Identify which cell holds the provided text, then report its (x, y) central coordinate. 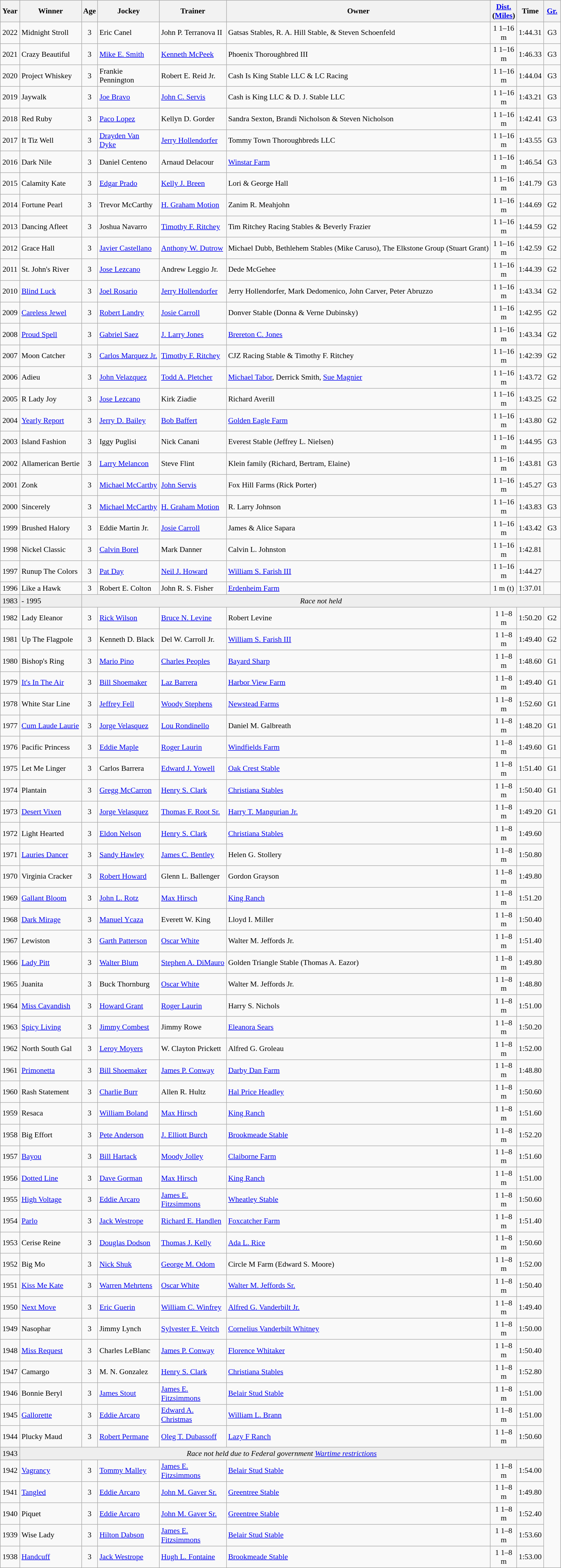
John Velazquez (128, 377)
Like a Hawk (51, 589)
Daniel Centeno (128, 162)
1:44.31 (530, 32)
Walter Blum (128, 963)
Drayden Van Dyke (128, 140)
Nick Canani (193, 442)
Mark Danner (193, 550)
1968 (10, 920)
Manuel Ycaza (128, 920)
Rick Wilson (128, 618)
1:52.60 (530, 704)
Buck Thornburg (128, 984)
Robert E. Reid Jr. (193, 76)
Bonnie Beryl (51, 1394)
1:52.80 (530, 1372)
Robert Howard (128, 876)
Tim Ritchey Racing Stables & Beverly Frazier (358, 226)
1:41.79 (530, 183)
Pacific Princess (51, 747)
J. Larry Jones (193, 334)
Robert Landry (128, 313)
Thomas F. Root Sr. (193, 812)
Eddie Maple (128, 747)
1964 (10, 1006)
Sandra Sexton, Brandi Nicholson & Steven Nicholson (358, 119)
John L. Rotz (128, 898)
Claiborne Farm (358, 1157)
James C. Bentley (193, 855)
Gordon Grayson (358, 876)
Allen R. Hultz (193, 1092)
Laz Barrera (193, 682)
2016 (10, 162)
Glenn L. Ballenger (193, 876)
J. Elliott Burch (193, 1135)
Edgar Prado (128, 183)
Charles LeBlanc (128, 1351)
Eric Guerin (128, 1308)
1:53.60 (530, 1535)
Klein family (Richard, Bertram, Elaine) (358, 464)
Midnight Stroll (51, 32)
2012 (10, 248)
W. Clayton Prickett (193, 1049)
Edward A. Christmas (193, 1415)
1:42.81 (530, 550)
Michael Dubb, Bethlehem Stables (Mike Caruso), The Elkstone Group (Stuart Grant) (358, 248)
Resaca (51, 1114)
Wise Lady (51, 1535)
2019 (10, 97)
Year (10, 11)
Ada L. Rice (358, 1243)
1997 (10, 571)
1:43.42 (530, 528)
1979 (10, 682)
Hilton Dabson (128, 1535)
1972 (10, 833)
1958 (10, 1135)
Big Mo (51, 1265)
Tommy Malley (128, 1470)
Circle M Farm (Edward S. Moore) (358, 1265)
Fox Hill Farms (Rick Porter) (358, 485)
2001 (10, 485)
Sincerely (51, 507)
Edward J. Yowell (193, 769)
1940 (10, 1514)
Jimmy Rowe (193, 1027)
Runup The Colors (51, 571)
1:43.83 (530, 507)
Windfields Farm (358, 747)
R Lady Joy (51, 399)
Mike E. Smith (128, 54)
1:43.21 (530, 97)
Sylvester E. Veitch (193, 1329)
1:43.55 (530, 140)
Joe Bravo (128, 97)
Cum Laude Laurie (51, 725)
Andrew Leggio Jr. (193, 270)
1946 (10, 1394)
1975 (10, 769)
Robert Permane (128, 1437)
1:42.41 (530, 119)
Calvin Borel (128, 550)
Brereton C. Jones (358, 334)
Iggy Puglisi (128, 442)
Pete Anderson (128, 1135)
Zonk (51, 485)
1998 (10, 550)
Careless Jewel (51, 313)
Walter M. Jeffords Sr. (358, 1286)
Mario Pino (128, 661)
Desert Vixen (51, 812)
1969 (10, 898)
1:43.81 (530, 464)
Time (530, 11)
Oak Crest Stable (358, 769)
1948 (10, 1351)
Anthony W. Dutrow (193, 248)
1:44.69 (530, 205)
Howard Grant (128, 1006)
Helen G. Stollery (358, 855)
Proud Spell (51, 334)
John Servis (193, 485)
1:44.27 (530, 571)
William Boland (128, 1114)
Plantain (51, 790)
Dark Nile (51, 162)
1970 (10, 876)
Jaywalk (51, 97)
1:54.00 (530, 1470)
Camargo (51, 1372)
High Voltage (51, 1200)
1:49.20 (530, 812)
1978 (10, 704)
Lori & George Hall (358, 183)
Dancing Afleet (51, 226)
1950 (10, 1308)
Nickel Classic (51, 550)
1:48.60 (530, 661)
1:48.20 (530, 725)
Jimmy Combest (128, 1027)
2004 (10, 421)
Harbor View Farm (358, 682)
Parlo (51, 1221)
Kelly J. Breen (193, 183)
William L. Brann (358, 1415)
Let Me Linger (51, 769)
1 m (t) (504, 589)
Eddie Martin Jr. (128, 528)
Harry T. Mangurian Jr. (358, 812)
2003 (10, 442)
Dist. (Miles) (504, 11)
Project Whiskey (51, 76)
1:43.72 (530, 377)
Charles Peoples (193, 661)
Gabriel Saez (128, 334)
Darby Dan Farm (358, 1070)
Up The Flagpole (51, 639)
Richard E. Handlen (193, 1221)
North South Gal (51, 1049)
Lewiston (51, 941)
Juanita (51, 984)
1956 (10, 1178)
Jimmy Lynch (128, 1329)
Trevor McCarthy (128, 205)
1973 (10, 812)
1965 (10, 984)
Kellyn D. Gorder (193, 119)
2007 (10, 356)
Crazy Beautiful (51, 54)
Eleanora Sears (358, 1027)
1:50.80 (530, 855)
Cornelius Vanderbilt Whitney (358, 1329)
1:53.00 (530, 1557)
Dotted Line (51, 1178)
2009 (10, 313)
Golden Triangle Stable (Thomas A. Eazor) (358, 963)
Joshua Navarro (128, 226)
Steve Flint (193, 464)
Lloyd I. Miller (358, 920)
1939 (10, 1535)
1:43.80 (530, 421)
Javier Castellano (128, 248)
Oleg T. Dubassoff (193, 1437)
Jerry D. Bailey (128, 421)
Alfred G. Vanderbilt Jr. (358, 1308)
1957 (10, 1157)
Race not held due to Federal government Wartime restrictions (282, 1454)
1943 (10, 1454)
Robert E. Colton (128, 589)
M. N. Gonzalez (128, 1372)
John P. Terranova II (193, 32)
1962 (10, 1049)
Eldon Nelson (128, 833)
Gallant Bloom (51, 898)
2022 (10, 32)
1981 (10, 639)
Tangled (51, 1492)
Zanim R. Meahjohn (358, 205)
Miss Request (51, 1351)
Kirk Ziadie (193, 399)
2013 (10, 226)
Cerise Reine (51, 1243)
James & Alice Sapara (358, 528)
Adieu (51, 377)
Winner (51, 11)
Yearly Report (51, 421)
It Tiz Well (51, 140)
1954 (10, 1221)
2021 (10, 54)
Del W. Carroll Jr. (193, 639)
Phoenix Thoroughbred III (358, 54)
St. John's River (51, 270)
Bayou (51, 1157)
Dark Mirage (51, 920)
Blind Luck (51, 291)
1960 (10, 1092)
1:46.33 (530, 54)
2002 (10, 464)
Moon Catcher (51, 356)
Virginia Cracker (51, 876)
Larry Melancon (128, 464)
Everett W. King (193, 920)
Michael Tabor, Derrick Smith, Sue Magnier (358, 377)
Nasophar (51, 1329)
Calvin L. Johnston (358, 550)
Age (90, 11)
Richard Averill (358, 399)
Sandy Hawley (128, 855)
CJZ Racing Stable & Timothy F. Ritchey (358, 356)
Robert Levine (358, 618)
Gallorette (51, 1415)
Pat Day (128, 571)
Jockey (128, 11)
Allamerican Bertie (51, 464)
Everest Stable (Jeffrey L. Nielsen) (358, 442)
Todd A. Pletcher (193, 377)
Bill Hartack (128, 1157)
Lauries Dancer (51, 855)
Jerry Hollendorfer, Mark Dedomenico, John Carver, Peter Abruzzo (358, 291)
Paco Lopez (128, 119)
Next Move (51, 1308)
Piquet (51, 1514)
White Star Line (51, 704)
Moody Jolley (193, 1157)
Frankie Pennington (128, 76)
Alfred G. Groleau (358, 1049)
Bayard Sharp (358, 661)
Newstead Farms (358, 704)
1961 (10, 1070)
1971 (10, 855)
1:37.01 (530, 589)
Carlos Marquez Jr. (128, 356)
1:52.40 (530, 1514)
1980 (10, 661)
1:46.54 (530, 162)
Jeffrey Fell (128, 704)
Cash is King LLC & D. J. Stable LLC (358, 97)
Douglas Dodson (128, 1243)
Island Fashion (51, 442)
Big Effort (51, 1135)
2011 (10, 270)
1951 (10, 1286)
1:42.59 (530, 248)
Cash Is King Stable LLC & LC Racing (358, 76)
Lazy F Ranch (358, 1437)
2018 (10, 119)
Calamity Kate (51, 183)
1955 (10, 1200)
Bishop's Ring (51, 661)
1:44.95 (530, 442)
Spicy Living (51, 1027)
Brushed Halory (51, 528)
Miss Cavandish (51, 1006)
Fortune Pearl (51, 205)
Handcuff (51, 1557)
Garth Patterson (128, 941)
2008 (10, 334)
Erdenheim Farm (358, 589)
Lou Rondinello (193, 725)
Vagrancy (51, 1470)
Owner (358, 11)
1:44.59 (530, 226)
1959 (10, 1114)
1947 (10, 1372)
2006 (10, 377)
1966 (10, 963)
Foxcatcher Farm (358, 1221)
Arnaud Delacour (193, 162)
Stephen A. DiMauro (193, 963)
1:52.20 (530, 1135)
1974 (10, 790)
1949 (10, 1329)
Grace Hall (51, 248)
1:43.25 (530, 399)
Race not held (321, 601)
1945 (10, 1415)
Gatsas Stables, R. A. Hill Stable, & Steven Schoenfeld (358, 32)
Leroy Moyers (128, 1049)
1944 (10, 1437)
1967 (10, 941)
Warren Mehrtens (128, 1286)
1952 (10, 1265)
1938 (10, 1557)
John C. Servis (193, 97)
It's In The Air (51, 682)
1963 (10, 1027)
Kenneth McPeek (193, 54)
1999 (10, 528)
- 1995 (51, 601)
2015 (10, 183)
Florence Whitaker (358, 1351)
John R. S. Fisher (193, 589)
1:44.39 (530, 270)
2014 (10, 205)
R. Larry Johnson (358, 507)
1977 (10, 725)
Lady Pitt (51, 963)
1982 (10, 618)
2010 (10, 291)
Charlie Burr (128, 1092)
Plucky Maud (51, 1437)
Donver Stable (Donna & Verne Dubinsky) (358, 313)
Woody Stephens (193, 704)
Daniel M. Galbreath (358, 725)
James Stout (128, 1394)
Dede McGehee (358, 270)
1:45.27 (530, 485)
Light Hearted (51, 833)
Neil J. Howard (193, 571)
2017 (10, 140)
Hal Price Headley (358, 1092)
Winstar Farm (358, 162)
1941 (10, 1492)
1983 (10, 601)
Eric Canel (128, 32)
Primonetta (51, 1070)
1953 (10, 1243)
1:42.95 (530, 313)
1:44.04 (530, 76)
Golden Eagle Farm (358, 421)
1:51.20 (530, 898)
Kiss Me Kate (51, 1286)
1976 (10, 747)
1:42:39 (530, 356)
Wheatley Stable (358, 1200)
Lady Eleanor (51, 618)
1996 (10, 589)
Nick Shuk (128, 1265)
1:50.00 (530, 1329)
2005 (10, 399)
Dave Gorman (128, 1178)
2000 (10, 507)
Rash Statement (51, 1092)
Red Ruby (51, 119)
1942 (10, 1470)
Bob Baffert (193, 421)
William C. Winfrey (193, 1308)
2020 (10, 76)
Thomas J. Kelly (193, 1243)
Kenneth D. Black (128, 639)
Harry S. Nichols (358, 1006)
Hugh L. Fontaine (193, 1557)
Carlos Barrera (128, 769)
Gr. (552, 11)
Tommy Town Thoroughbreds LLC (358, 140)
Bruce N. Levine (193, 618)
Trainer (193, 11)
George M. Odom (193, 1265)
Joel Rosario (128, 291)
Gregg McCarron (128, 790)
